Locate the cell with the specified text and output its [X, Y] center coordinate. 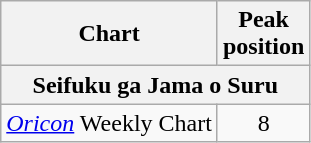
Oricon Weekly Chart [110, 123]
Seifuku ga Jama o Suru [156, 85]
8 [263, 123]
Chart [110, 34]
Peakposition [263, 34]
